Identify which cell holds the provided text, then report its [x, y] central coordinate. 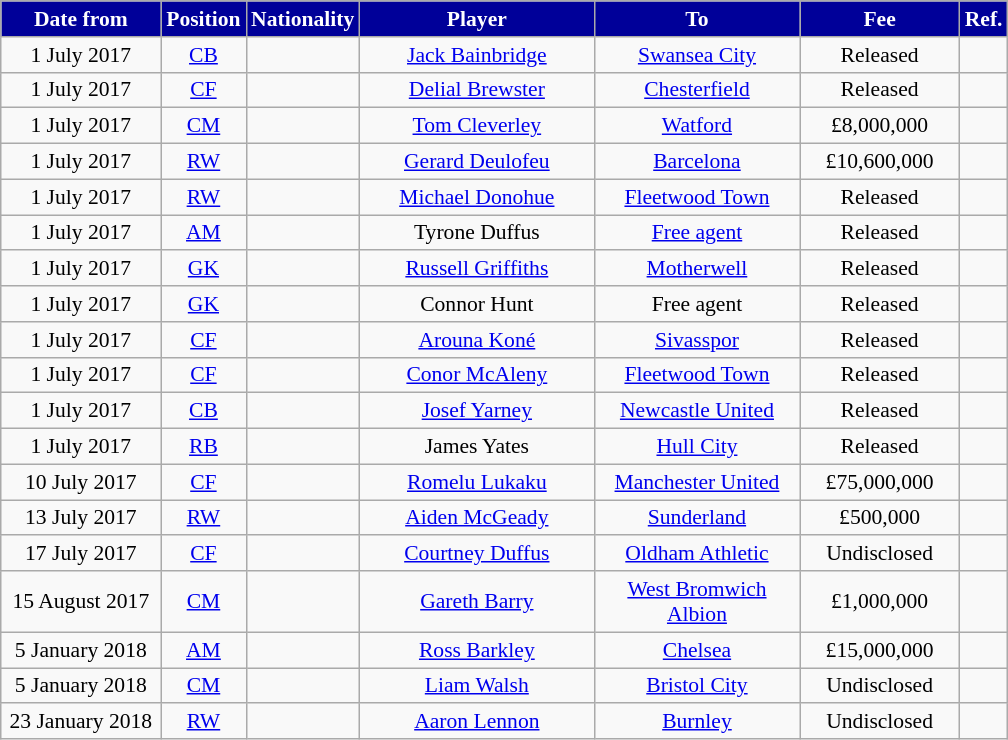
23 January 2018 [81, 722]
West Bromwich Albion [696, 602]
Manchester United [696, 482]
Player [476, 19]
Romelu Lukaku [476, 482]
13 July 2017 [81, 518]
Jack Bainbridge [476, 55]
£500,000 [880, 518]
Nationality [302, 19]
Position [204, 19]
Connor Hunt [476, 304]
James Yates [476, 447]
Tom Cleverley [476, 126]
Michael Donohue [476, 197]
Delial Brewster [476, 90]
£1,000,000 [880, 602]
£75,000,000 [880, 482]
10 July 2017 [81, 482]
Newcastle United [696, 411]
Barcelona [696, 162]
Oldham Athletic [696, 554]
Gerard Deulofeu [476, 162]
Bristol City [696, 686]
Aiden McGeady [476, 518]
Swansea City [696, 55]
Josef Yarney [476, 411]
15 August 2017 [81, 602]
Aaron Lennon [476, 722]
£8,000,000 [880, 126]
Motherwell [696, 269]
Chesterfield [696, 90]
Ross Barkley [476, 650]
Liam Walsh [476, 686]
Arouna Koné [476, 340]
Fee [880, 19]
Gareth Barry [476, 602]
To [696, 19]
Conor McAleny [476, 375]
Russell Griffiths [476, 269]
£10,600,000 [880, 162]
Courtney Duffus [476, 554]
Sunderland [696, 518]
Chelsea [696, 650]
Hull City [696, 447]
Watford [696, 126]
Ref. [984, 19]
RB [204, 447]
Date from [81, 19]
Burnley [696, 722]
Sivasspor [696, 340]
Tyrone Duffus [476, 233]
£15,000,000 [880, 650]
17 July 2017 [81, 554]
